Locate the cell with the specified text and output its (X, Y) center coordinate. 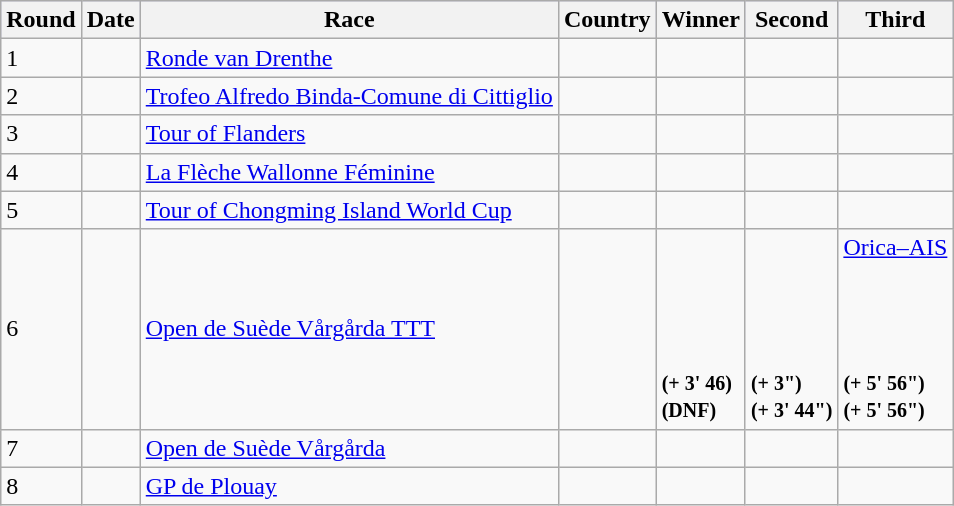
4 (41, 172)
GP de Plouay (349, 486)
Ronde van Drenthe (349, 58)
Second (791, 20)
Trofeo Alfredo Binda-Comune di Cittiglio (349, 96)
Winner (700, 20)
Date (110, 20)
Tour of Chongming Island World Cup (349, 210)
Round (41, 20)
La Flèche Wallonne Féminine (349, 172)
Third (896, 20)
5 (41, 210)
Race (349, 20)
6 (41, 329)
1 (41, 58)
Open de Suède Vårgårda TTT (349, 329)
(+ 3") (+ 3' 44") (791, 329)
Open de Suède Vårgårda (349, 448)
8 (41, 486)
Country (607, 20)
(+ 3' 46) (DNF) (700, 329)
Orica–AIS (+ 5' 56") (+ 5' 56") (896, 329)
2 (41, 96)
3 (41, 134)
Tour of Flanders (349, 134)
7 (41, 448)
